Identify which cell holds the provided text, then report its (x, y) central coordinate. 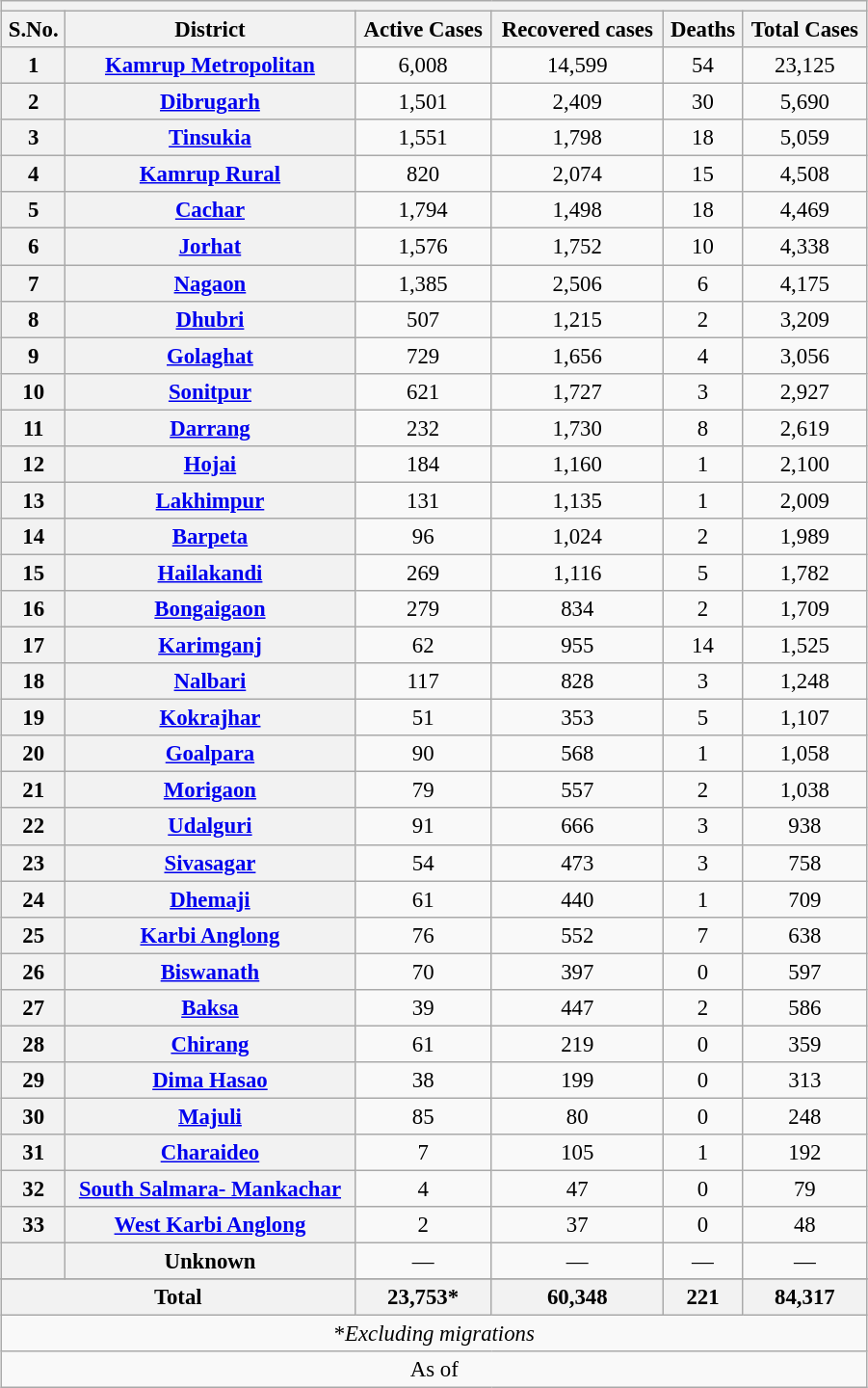
Charaideo (210, 1153)
938 (805, 826)
Jorhat (210, 247)
557 (577, 790)
39 (423, 1007)
552 (577, 935)
Dhubri (210, 319)
Nalbari (210, 681)
Chirang (210, 1044)
1,058 (805, 754)
820 (423, 174)
District (210, 29)
27 (34, 1007)
23 (34, 863)
447 (577, 1007)
37 (577, 1225)
1,989 (805, 537)
5,059 (805, 138)
Total (178, 1297)
Bongaigaon (210, 609)
131 (423, 500)
666 (577, 826)
Karbi Anglong (210, 935)
Tinsukia (210, 138)
26 (34, 972)
1,135 (577, 500)
Kamrup Metropolitan (210, 66)
1,782 (805, 573)
60,348 (577, 1297)
1,525 (805, 645)
33 (34, 1225)
Majuli (210, 1116)
1,498 (577, 210)
4,469 (805, 210)
Barpeta (210, 537)
16 (34, 609)
Deaths (702, 29)
1,727 (577, 391)
19 (34, 718)
2,009 (805, 500)
597 (805, 972)
Darrang (210, 428)
397 (577, 972)
90 (423, 754)
28 (34, 1044)
1,107 (805, 718)
Active Cases (423, 29)
62 (423, 645)
Cachar (210, 210)
31 (34, 1153)
758 (805, 863)
621 (423, 391)
353 (577, 718)
507 (423, 319)
313 (805, 1081)
23,753* (423, 1297)
23,125 (805, 66)
32 (34, 1188)
1,551 (423, 138)
96 (423, 537)
221 (702, 1297)
105 (577, 1153)
Karimganj (210, 645)
Morigaon (210, 790)
1,215 (577, 319)
5,690 (805, 102)
1,798 (577, 138)
473 (577, 863)
91 (423, 826)
*Excluding migrations (434, 1334)
2,619 (805, 428)
4,508 (805, 174)
192 (805, 1153)
Goalpara (210, 754)
Unknown (210, 1262)
232 (423, 428)
11 (34, 428)
9 (34, 356)
2,074 (577, 174)
47 (577, 1188)
1,116 (577, 573)
12 (34, 464)
219 (577, 1044)
38 (423, 1081)
20 (34, 754)
3,056 (805, 356)
13 (34, 500)
Golaghat (210, 356)
1,160 (577, 464)
22 (34, 826)
Baksa (210, 1007)
955 (577, 645)
85 (423, 1116)
1,501 (423, 102)
Total Cases (805, 29)
1,385 (423, 282)
Sivasagar (210, 863)
709 (805, 899)
51 (423, 718)
828 (577, 681)
Dhemaji (210, 899)
359 (805, 1044)
Lakhimpur (210, 500)
Udalguri (210, 826)
Hojai (210, 464)
1,248 (805, 681)
1,024 (577, 537)
West Karbi Anglong (210, 1225)
1,656 (577, 356)
Hailakandi (210, 573)
1,709 (805, 609)
Dibrugarh (210, 102)
2,927 (805, 391)
Recovered cases (577, 29)
2,409 (577, 102)
14,599 (577, 66)
117 (423, 681)
279 (423, 609)
80 (577, 1116)
248 (805, 1116)
Nagaon (210, 282)
3,209 (805, 319)
1,576 (423, 247)
25 (34, 935)
70 (423, 972)
440 (577, 899)
24 (34, 899)
76 (423, 935)
21 (34, 790)
S.No. (34, 29)
184 (423, 464)
586 (805, 1007)
As of (434, 1370)
17 (34, 645)
2,100 (805, 464)
2,506 (577, 282)
4,338 (805, 247)
1,752 (577, 247)
1,794 (423, 210)
199 (577, 1081)
834 (577, 609)
4,175 (805, 282)
Kokrajhar (210, 718)
Kamrup Rural (210, 174)
South Salmara- Mankachar (210, 1188)
Biswanath (210, 972)
Sonitpur (210, 391)
729 (423, 356)
1,038 (805, 790)
29 (34, 1081)
84,317 (805, 1297)
1,730 (577, 428)
48 (805, 1225)
638 (805, 935)
269 (423, 573)
6,008 (423, 66)
568 (577, 754)
Dima Hasao (210, 1081)
